Find where the given text appears and provide that cell's center as (X, Y) coordinate. 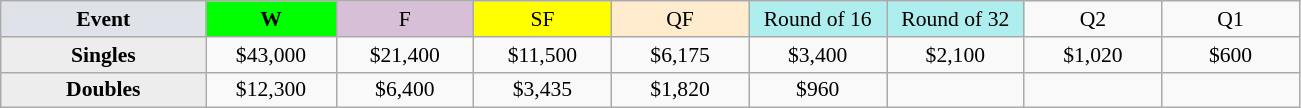
$6,175 (680, 55)
$600 (1231, 55)
$3,435 (543, 90)
SF (543, 19)
Round of 16 (818, 19)
$1,020 (1093, 55)
Q2 (1093, 19)
QF (680, 19)
Q1 (1231, 19)
W (271, 19)
$960 (818, 90)
$2,100 (955, 55)
F (405, 19)
$6,400 (405, 90)
Doubles (104, 90)
$3,400 (818, 55)
$43,000 (271, 55)
$1,820 (680, 90)
Round of 32 (955, 19)
Singles (104, 55)
$12,300 (271, 90)
Event (104, 19)
$11,500 (543, 55)
$21,400 (405, 55)
